Pinpoint the cell where the given text exists, returning its [x, y] midpoint coordinate. 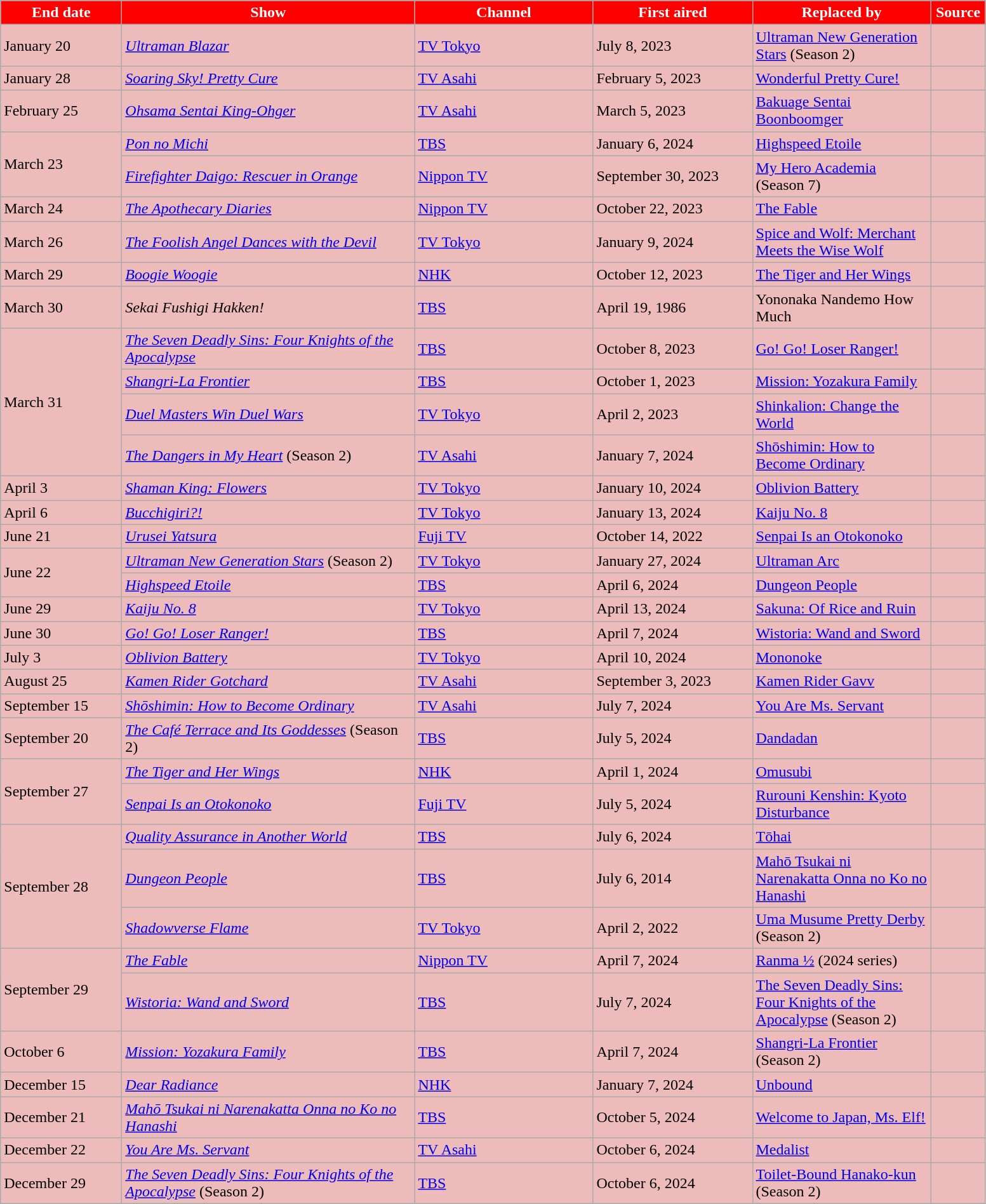
June 30 [61, 633]
Sakuna: Of Rice and Ruin [842, 609]
March 5, 2023 [673, 110]
July 3 [61, 657]
July 8, 2023 [673, 46]
October 14, 2022 [673, 537]
Shaman King: Flowers [268, 488]
The Apothecary Diaries [268, 209]
August 25 [61, 681]
September 27 [61, 791]
December 29 [61, 1182]
September 3, 2023 [673, 681]
September 20 [61, 738]
January 13, 2024 [673, 512]
Channel [504, 13]
October 12, 2023 [673, 274]
The Café Terrace and Its Goddesses (Season 2) [268, 738]
Medalist [842, 1150]
September 15 [61, 706]
Bucchigiri?! [268, 512]
Show [268, 13]
End date [61, 13]
Ultraman Arc [842, 561]
Uma Musume Pretty Derby (Season 2) [842, 928]
Ohsama Sentai King-Ohger [268, 110]
April 3 [61, 488]
July 6, 2024 [673, 836]
Firefighter Daigo: Rescuer in Orange [268, 177]
The Seven Deadly Sins: Four Knights of the Apocalypse [268, 348]
Dear Radiance [268, 1085]
March 31 [61, 401]
Wonderful Pretty Cure! [842, 78]
October 5, 2024 [673, 1118]
April 10, 2024 [673, 657]
Duel Masters Win Duel Wars [268, 414]
Kamen Rider Gotchard [268, 681]
July 6, 2014 [673, 878]
December 22 [61, 1150]
Dandadan [842, 738]
Kamen Rider Gavv [842, 681]
March 30 [61, 307]
March 29 [61, 274]
First aired [673, 13]
April 2, 2022 [673, 928]
September 28 [61, 886]
Soaring Sky! Pretty Cure [268, 78]
Mononoke [842, 657]
Omusubi [842, 771]
October 22, 2023 [673, 209]
Welcome to Japan, Ms. Elf! [842, 1118]
The Dangers in My Heart (Season 2) [268, 456]
Toilet-Bound Hanako-kun (Season 2) [842, 1182]
March 26 [61, 241]
Replaced by [842, 13]
January 9, 2024 [673, 241]
Ultraman Blazar [268, 46]
Shangri-La Frontier [268, 381]
March 23 [61, 164]
October 8, 2023 [673, 348]
Unbound [842, 1085]
Shinkalion: Change the World [842, 414]
December 21 [61, 1118]
January 10, 2024 [673, 488]
April 6, 2024 [673, 585]
Quality Assurance in Another World [268, 836]
April 1, 2024 [673, 771]
My Hero Academia (Season 7) [842, 177]
Bakuage Sentai Boonboomger [842, 110]
Source [958, 13]
Shadowverse Flame [268, 928]
April 19, 1986 [673, 307]
Shangri-La Frontier (Season 2) [842, 1052]
April 6 [61, 512]
June 21 [61, 537]
March 24 [61, 209]
Spice and Wolf: Merchant Meets the Wise Wolf [842, 241]
Tōhai [842, 836]
April 13, 2024 [673, 609]
January 20 [61, 46]
February 25 [61, 110]
The Foolish Angel Dances with the Devil [268, 241]
September 30, 2023 [673, 177]
Yononaka Nandemo How Much [842, 307]
June 22 [61, 573]
Pon no Michi [268, 144]
Sekai Fushigi Hakken! [268, 307]
Rurouni Kenshin: Kyoto Disturbance [842, 804]
February 5, 2023 [673, 78]
Urusei Yatsura [268, 537]
September 29 [61, 990]
January 6, 2024 [673, 144]
June 29 [61, 609]
April 2, 2023 [673, 414]
October 6 [61, 1052]
January 27, 2024 [673, 561]
January 28 [61, 78]
December 15 [61, 1085]
October 1, 2023 [673, 381]
Ranma ½ (2024 series) [842, 961]
Boogie Woogie [268, 274]
